Extract the [X, Y] coordinate from the center of the cell holding the provided text.  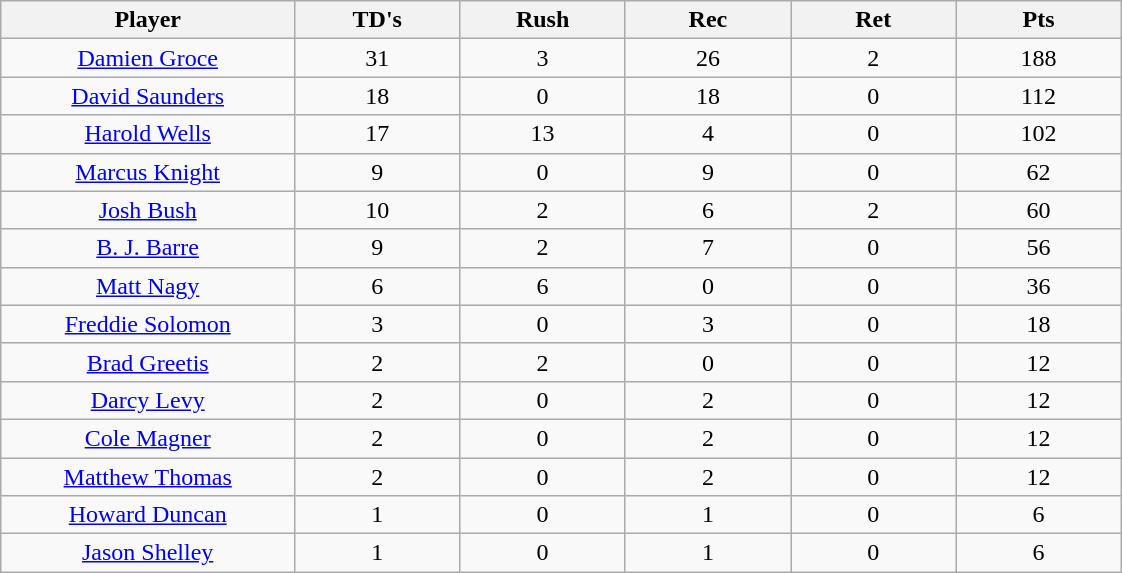
31 [378, 58]
17 [378, 134]
Cole Magner [148, 438]
Josh Bush [148, 210]
Marcus Knight [148, 172]
Matthew Thomas [148, 477]
7 [708, 248]
Jason Shelley [148, 553]
56 [1038, 248]
Rec [708, 20]
102 [1038, 134]
36 [1038, 286]
13 [542, 134]
Howard Duncan [148, 515]
62 [1038, 172]
Matt Nagy [148, 286]
David Saunders [148, 96]
4 [708, 134]
188 [1038, 58]
60 [1038, 210]
Damien Groce [148, 58]
26 [708, 58]
B. J. Barre [148, 248]
Darcy Levy [148, 400]
Brad Greetis [148, 362]
Harold Wells [148, 134]
10 [378, 210]
TD's [378, 20]
Player [148, 20]
Ret [874, 20]
Freddie Solomon [148, 324]
112 [1038, 96]
Rush [542, 20]
Pts [1038, 20]
